Return [X, Y] of the center of cell containing provided text 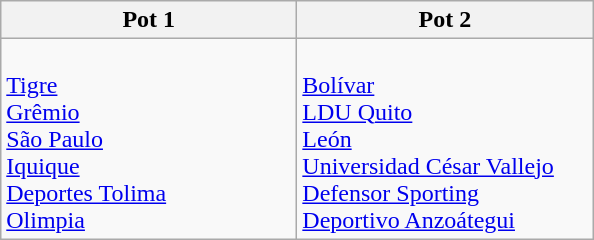
Bolívar LDU Quito León Universidad César Vallejo Defensor Sporting Deportivo Anzoátegui [445, 139]
Pot 1 [149, 20]
Pot 2 [445, 20]
Tigre Grêmio São Paulo Iquique Deportes Tolima Olimpia [149, 139]
